Capture the cell that displays the provided text and extract its (X, Y) central coordinate. 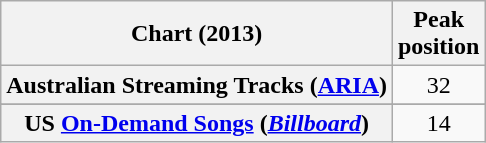
US On-Demand Songs (Billboard) (197, 123)
Chart (2013) (197, 34)
Australian Streaming Tracks (ARIA) (197, 85)
Peakposition (438, 34)
14 (438, 123)
32 (438, 85)
